Scan for the cell matching the given text and deliver its (X, Y) coordinate at center. 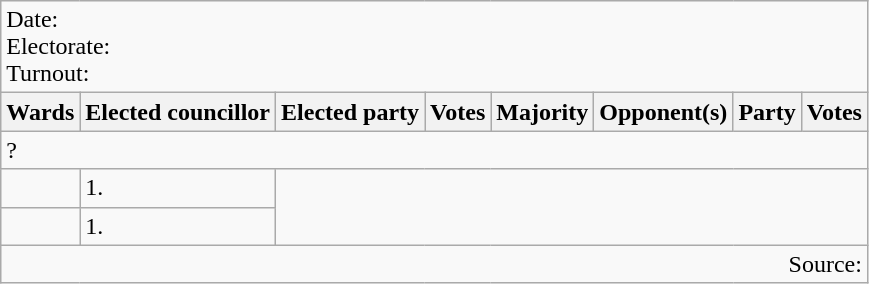
Party (767, 112)
Wards (40, 112)
? (434, 150)
Elected councillor (178, 112)
Source: (434, 264)
Date: Electorate: Turnout: (434, 47)
Elected party (350, 112)
Majority (542, 112)
Opponent(s) (664, 112)
